Scan for the cell matching the given text and deliver its [X, Y] coordinate at center. 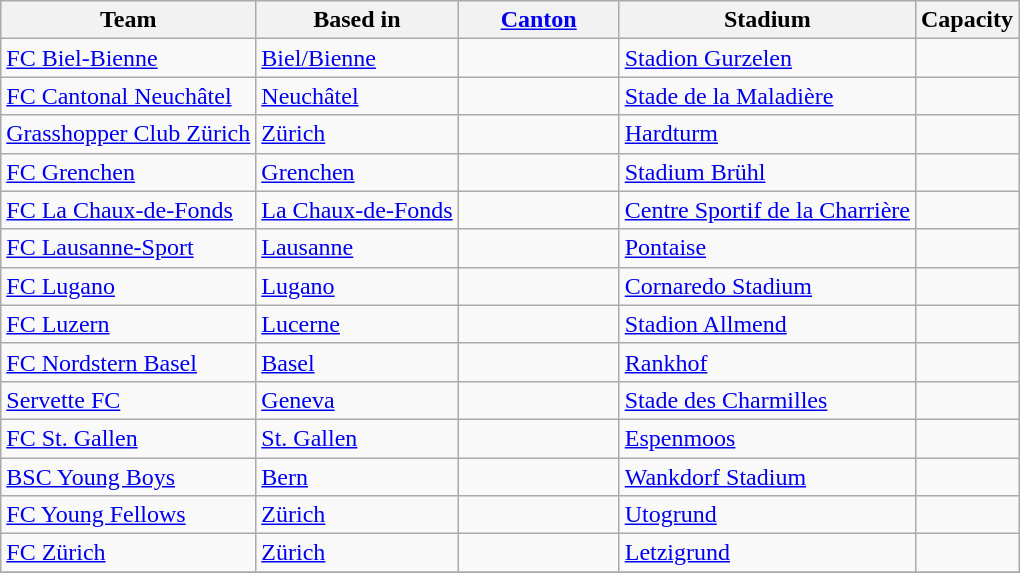
FC Nordstern Basel [128, 362]
Neuchâtel [357, 96]
Biel/Bienne [357, 58]
FC Lugano [128, 286]
Grasshopper Club Zürich [128, 134]
Canton [538, 20]
Rankhof [767, 362]
FC Zürich [128, 553]
Capacity [966, 20]
Stadium Brühl [767, 172]
Stade de la Maladière [767, 96]
FC Cantonal Neuchâtel [128, 96]
FC Young Fellows [128, 515]
Team [128, 20]
Hardturm [767, 134]
Utogrund [767, 515]
Grenchen [357, 172]
Bern [357, 477]
BSC Young Boys [128, 477]
Servette FC [128, 400]
Cornaredo Stadium [767, 286]
Centre Sportif de la Charrière [767, 210]
FC Grenchen [128, 172]
Based in [357, 20]
St. Gallen [357, 438]
Stade des Charmilles [767, 400]
Lucerne [357, 324]
FC La Chaux-de-Fonds [128, 210]
Stadion Gurzelen [767, 58]
Lausanne [357, 248]
Espenmoos [767, 438]
FC Lausanne-Sport [128, 248]
FC Luzern [128, 324]
Stadion Allmend [767, 324]
Letzigrund [767, 553]
Basel [357, 362]
FC St. Gallen [128, 438]
Pontaise [767, 248]
Lugano [357, 286]
Wankdorf Stadium [767, 477]
Geneva [357, 400]
FC Biel-Bienne [128, 58]
Stadium [767, 20]
La Chaux-de-Fonds [357, 210]
